Output the (X, Y) coordinate of the center of the cell containing the given text.  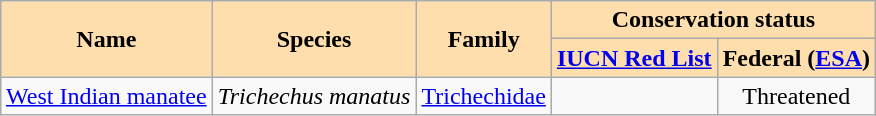
Conservation status (713, 20)
Name (106, 39)
Threatened (796, 96)
Federal (ESA) (796, 58)
Trichechidae (484, 96)
Species (314, 39)
Family (484, 39)
West Indian manatee (106, 96)
Trichechus manatus (314, 96)
IUCN Red List (634, 58)
